Capture the cell that displays the provided text and extract its [x, y] central coordinate. 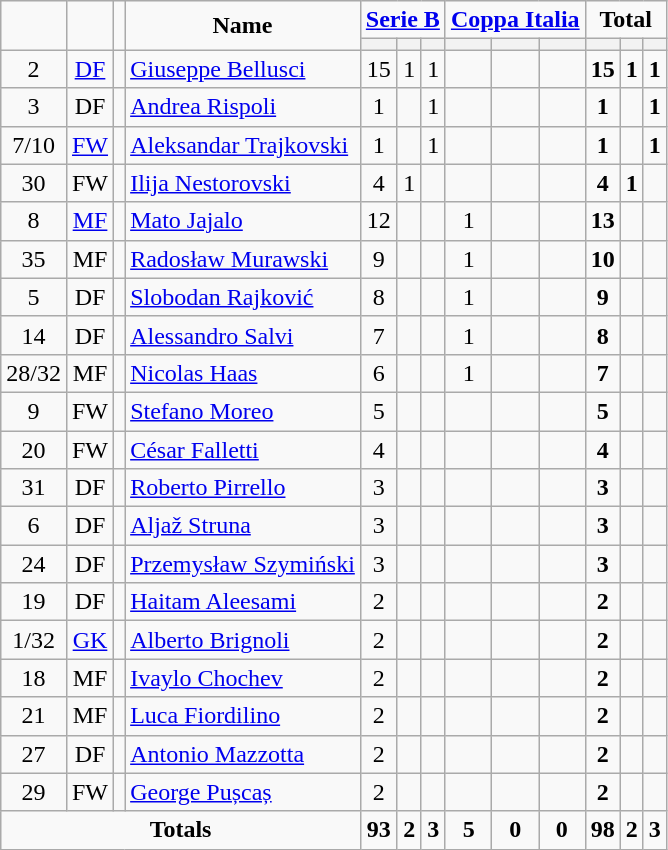
Nicolas Haas [243, 373]
Serie B [402, 20]
20 [34, 449]
Coppa Italia [515, 20]
Slobodan Rajković [243, 297]
1/32 [34, 640]
12 [378, 221]
14 [34, 335]
Name [243, 26]
Ivaylo Chochev [243, 678]
Andrea Rispoli [243, 107]
Luca Fiordilino [243, 716]
Antonio Mazzotta [243, 754]
93 [378, 830]
24 [34, 564]
31 [34, 488]
Alessandro Salvi [243, 335]
Aleksandar Trajkovski [243, 145]
Total [626, 20]
Giuseppe Bellusci [243, 69]
30 [34, 183]
10 [602, 259]
Haitam Aleesami [243, 602]
Roberto Pirrello [243, 488]
Stefano Moreo [243, 411]
Przemysław Szymiński [243, 564]
21 [34, 716]
19 [34, 602]
18 [34, 678]
35 [34, 259]
Mato Jajalo [243, 221]
98 [602, 830]
7/10 [34, 145]
George Pușcaș [243, 792]
GK [90, 640]
Radosław Murawski [243, 259]
13 [602, 221]
César Falletti [243, 449]
29 [34, 792]
Ilija Nestorovski [243, 183]
Aljaž Struna [243, 526]
28/32 [34, 373]
Totals [181, 830]
Alberto Brignoli [243, 640]
27 [34, 754]
